Capture the cell that displays the provided text and extract its (x, y) central coordinate. 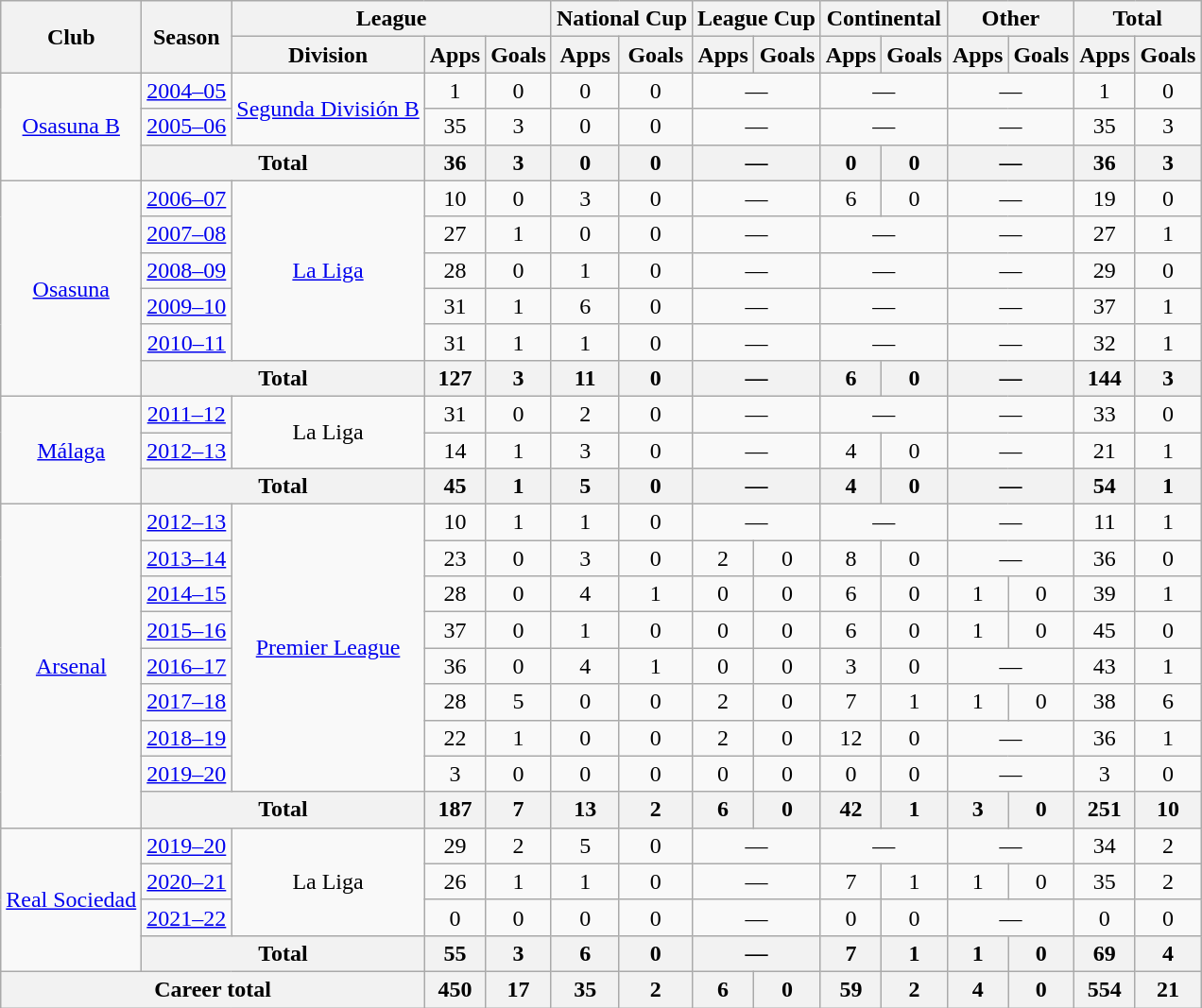
2011–12 (187, 414)
2006–07 (187, 198)
2015–16 (187, 630)
Season (187, 37)
Premier League (328, 648)
National Cup (622, 19)
19 (1105, 198)
Other (1010, 19)
2021–22 (187, 917)
12 (850, 738)
187 (455, 810)
Segunda División B (328, 109)
251 (1105, 810)
38 (1105, 702)
32 (1105, 342)
26 (455, 881)
13 (585, 810)
554 (1105, 989)
33 (1105, 414)
Osasuna (72, 288)
2014–15 (187, 594)
450 (455, 989)
8 (850, 558)
127 (455, 378)
23 (455, 558)
54 (1105, 487)
Arsenal (72, 667)
Division (328, 55)
Club (72, 37)
League (391, 19)
2017–18 (187, 702)
42 (850, 810)
144 (1105, 378)
Real Sociedad (72, 899)
2020–21 (187, 881)
Málaga (72, 450)
2016–17 (187, 666)
14 (455, 451)
2007–08 (187, 234)
39 (1105, 594)
2013–14 (187, 558)
22 (455, 738)
43 (1105, 666)
2005–06 (187, 127)
2018–19 (187, 738)
69 (1105, 953)
59 (850, 989)
League Cup (757, 19)
Osasuna B (72, 127)
17 (519, 989)
2010–11 (187, 342)
2009–10 (187, 306)
2004–05 (187, 91)
34 (1105, 846)
55 (455, 953)
Career total (213, 989)
Continental (884, 19)
2008–09 (187, 270)
